Output the [X, Y] coordinate of the center of the cell containing the given text.  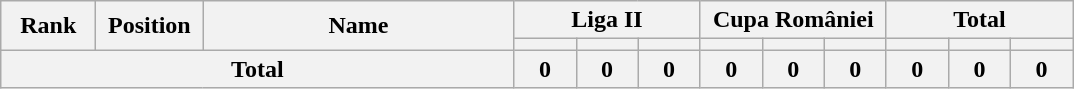
Rank [48, 26]
Liga II [607, 20]
Position [150, 26]
Cupa României [793, 20]
Name [358, 26]
